Extract the [X, Y] coordinate from the center of the cell holding the provided text.  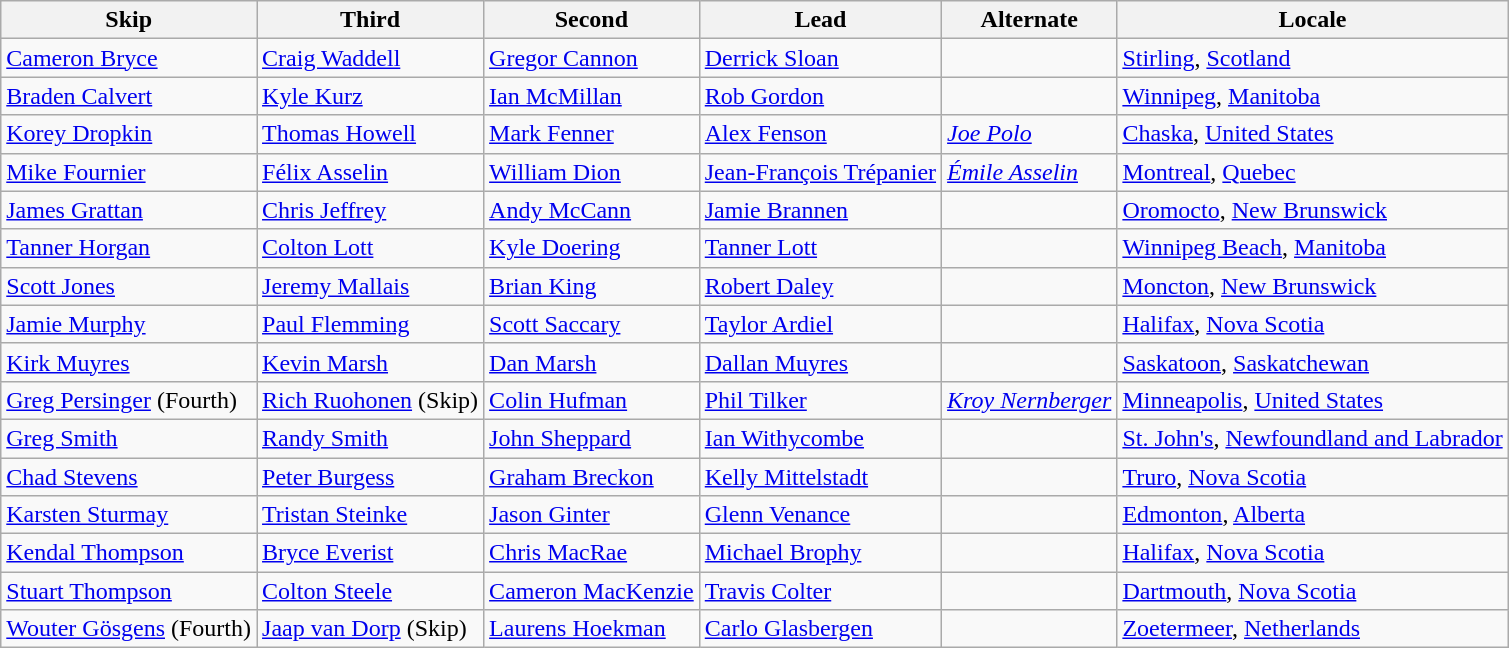
Kirk Muyres [129, 362]
Brian King [592, 286]
John Sheppard [592, 438]
Tanner Horgan [129, 248]
Braden Calvert [129, 96]
Chaska, United States [1312, 134]
Cameron MacKenzie [592, 591]
James Grattan [129, 210]
Émile Asselin [1030, 172]
Second [592, 20]
Tanner Lott [820, 248]
Kendal Thompson [129, 553]
Jamie Murphy [129, 324]
Mike Fournier [129, 172]
Kelly Mittelstadt [820, 477]
Stirling, Scotland [1312, 58]
Dallan Muyres [820, 362]
Derrick Sloan [820, 58]
Rob Gordon [820, 96]
Skip [129, 20]
Edmonton, Alberta [1312, 515]
Graham Breckon [592, 477]
St. John's, Newfoundland and Labrador [1312, 438]
Jason Ginter [592, 515]
Dan Marsh [592, 362]
Scott Saccary [592, 324]
Rich Ruohonen (Skip) [370, 400]
Kyle Kurz [370, 96]
Chris MacRae [592, 553]
Craig Waddell [370, 58]
Kyle Doering [592, 248]
Greg Persinger (Fourth) [129, 400]
Moncton, New Brunswick [1312, 286]
Korey Dropkin [129, 134]
Karsten Sturmay [129, 515]
Ian Withycombe [820, 438]
Michael Brophy [820, 553]
Alex Fenson [820, 134]
William Dion [592, 172]
Jean-François Trépanier [820, 172]
Félix Asselin [370, 172]
Chris Jeffrey [370, 210]
Peter Burgess [370, 477]
Zoetermeer, Netherlands [1312, 629]
Lead [820, 20]
Minneapolis, United States [1312, 400]
Thomas Howell [370, 134]
Oromocto, New Brunswick [1312, 210]
Phil Tilker [820, 400]
Jaap van Dorp (Skip) [370, 629]
Scott Jones [129, 286]
Kroy Nernberger [1030, 400]
Stuart Thompson [129, 591]
Colin Hufman [592, 400]
Bryce Everist [370, 553]
Winnipeg, Manitoba [1312, 96]
Chad Stevens [129, 477]
Taylor Ardiel [820, 324]
Glenn Venance [820, 515]
Jamie Brannen [820, 210]
Randy Smith [370, 438]
Winnipeg Beach, Manitoba [1312, 248]
Tristan Steinke [370, 515]
Andy McCann [592, 210]
Jeremy Mallais [370, 286]
Dartmouth, Nova Scotia [1312, 591]
Greg Smith [129, 438]
Joe Polo [1030, 134]
Paul Flemming [370, 324]
Colton Lott [370, 248]
Ian McMillan [592, 96]
Third [370, 20]
Colton Steele [370, 591]
Travis Colter [820, 591]
Cameron Bryce [129, 58]
Gregor Cannon [592, 58]
Wouter Gösgens (Fourth) [129, 629]
Alternate [1030, 20]
Montreal, Quebec [1312, 172]
Laurens Hoekman [592, 629]
Kevin Marsh [370, 362]
Truro, Nova Scotia [1312, 477]
Carlo Glasbergen [820, 629]
Mark Fenner [592, 134]
Saskatoon, Saskatchewan [1312, 362]
Locale [1312, 20]
Robert Daley [820, 286]
